Return [X, Y] of the center of cell containing provided text 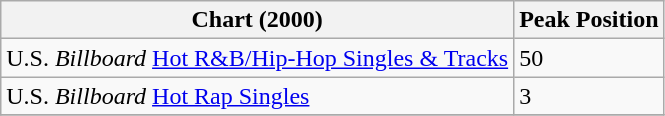
3 [589, 96]
50 [589, 58]
U.S. Billboard Hot R&B/Hip-Hop Singles & Tracks [258, 58]
U.S. Billboard Hot Rap Singles [258, 96]
Peak Position [589, 20]
Chart (2000) [258, 20]
